Determine the (X, Y) coordinate at the center of the cell enclosing the given text.  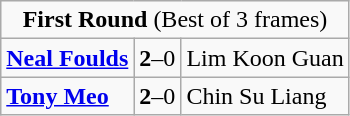
Chin Su Liang (265, 96)
Tony Meo (68, 96)
First Round (Best of 3 frames) (176, 20)
Lim Koon Guan (265, 58)
Neal Foulds (68, 58)
